Output the (x, y) coordinate of the center of the cell containing the given text.  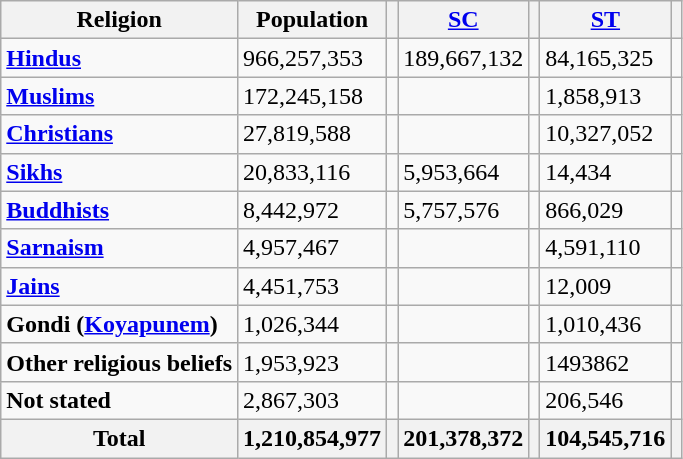
206,546 (606, 400)
201,378,372 (464, 438)
Other religious beliefs (120, 362)
Not stated (120, 400)
Total (120, 438)
Jains (120, 286)
SC (464, 20)
10,327,052 (606, 134)
1,858,913 (606, 96)
2,867,303 (312, 400)
966,257,353 (312, 58)
866,029 (606, 210)
1,026,344 (312, 324)
104,545,716 (606, 438)
1,010,436 (606, 324)
Population (312, 20)
27,819,588 (312, 134)
ST (606, 20)
20,833,116 (312, 172)
5,757,576 (464, 210)
1,953,923 (312, 362)
1493862 (606, 362)
4,591,110 (606, 248)
4,451,753 (312, 286)
8,442,972 (312, 210)
Sikhs (120, 172)
Muslims (120, 96)
Hindus (120, 58)
Buddhists (120, 210)
189,667,132 (464, 58)
Christians (120, 134)
12,009 (606, 286)
4,957,467 (312, 248)
Religion (120, 20)
5,953,664 (464, 172)
Sarnaism (120, 248)
Gondi (Koyapunem) (120, 324)
14,434 (606, 172)
172,245,158 (312, 96)
1,210,854,977 (312, 438)
84,165,325 (606, 58)
